Provide the (X, Y) coordinate of the cell's center where the given text is located.  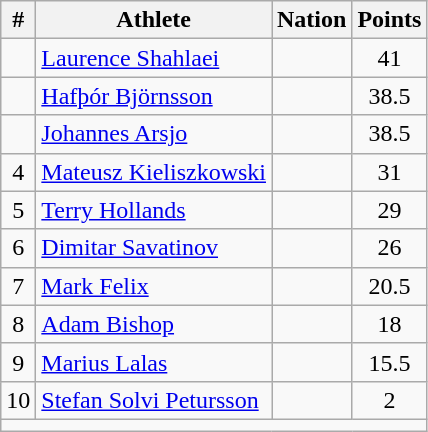
29 (390, 210)
10 (18, 400)
6 (18, 248)
15.5 (390, 362)
Adam Bishop (154, 324)
Johannes Arsjo (154, 134)
Laurence Shahlaei (154, 58)
8 (18, 324)
20.5 (390, 286)
Points (390, 20)
Hafþór Björnsson (154, 96)
41 (390, 58)
5 (18, 210)
Mark Felix (154, 286)
Marius Lalas (154, 362)
Terry Hollands (154, 210)
18 (390, 324)
Mateusz Kieliszkowski (154, 172)
26 (390, 248)
Nation (312, 20)
9 (18, 362)
# (18, 20)
4 (18, 172)
Stefan Solvi Petursson (154, 400)
Dimitar Savatinov (154, 248)
31 (390, 172)
2 (390, 400)
7 (18, 286)
Athlete (154, 20)
